Detect which cell encompasses the target text, then output its [x, y] center coordinate. 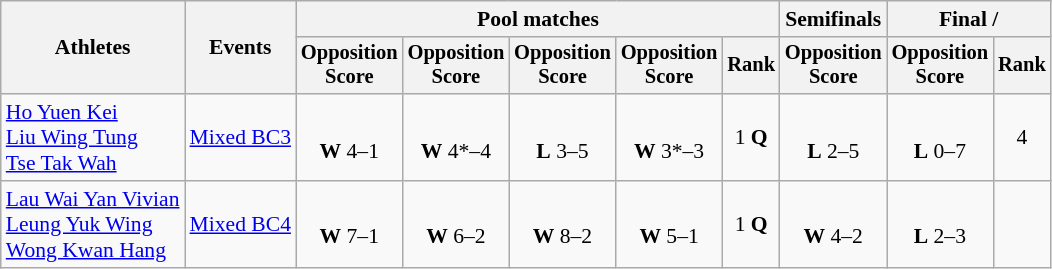
W 7–1 [350, 224]
L 2–3 [940, 224]
Mixed BC3 [240, 138]
Athletes [93, 48]
W 4–1 [350, 138]
Ho Yuen KeiLiu Wing TungTse Tak Wah [93, 138]
W 4*–4 [456, 138]
Pool matches [538, 19]
4 [1022, 138]
L 3–5 [562, 138]
Events [240, 48]
Semifinals [834, 19]
W 4–2 [834, 224]
W 8–2 [562, 224]
W 6–2 [456, 224]
Final / [969, 19]
W 5–1 [670, 224]
L 0–7 [940, 138]
W 3*–3 [670, 138]
Mixed BC4 [240, 224]
L 2–5 [834, 138]
Lau Wai Yan VivianLeung Yuk WingWong Kwan Hang [93, 224]
